Locate the cell with the specified text and output its [x, y] center coordinate. 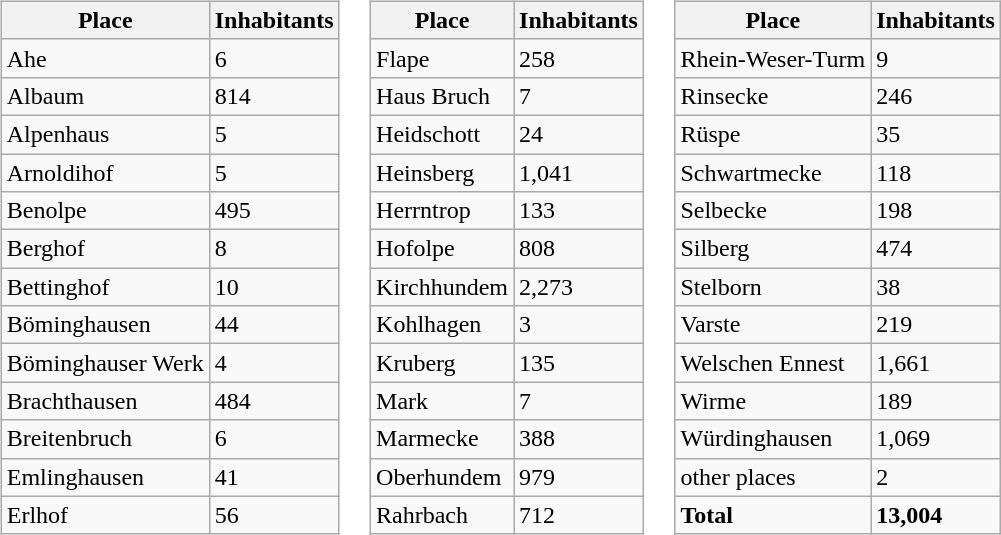
Kruberg [442, 363]
44 [274, 325]
Albaum [105, 96]
Total [773, 515]
13,004 [936, 515]
Kirchhundem [442, 287]
Rhein-Weser-Turm [773, 58]
Stelborn [773, 287]
258 [579, 58]
Brachthausen [105, 401]
Varste [773, 325]
2 [936, 477]
3 [579, 325]
Herrntrop [442, 211]
38 [936, 287]
1,041 [579, 173]
198 [936, 211]
814 [274, 96]
Flape [442, 58]
9 [936, 58]
8 [274, 249]
Oberhundem [442, 477]
495 [274, 211]
246 [936, 96]
24 [579, 134]
808 [579, 249]
10 [274, 287]
135 [579, 363]
other places [773, 477]
Emlinghausen [105, 477]
Welschen Ennest [773, 363]
Silberg [773, 249]
35 [936, 134]
219 [936, 325]
474 [936, 249]
Arnoldihof [105, 173]
56 [274, 515]
Marmecke [442, 439]
118 [936, 173]
41 [274, 477]
Böminghauser Werk [105, 363]
Berghof [105, 249]
Heinsberg [442, 173]
133 [579, 211]
Bettinghof [105, 287]
Haus Bruch [442, 96]
Rahrbach [442, 515]
Rinsecke [773, 96]
Selbecke [773, 211]
Ahe [105, 58]
1,661 [936, 363]
Benolpe [105, 211]
Breitenbruch [105, 439]
Böminghausen [105, 325]
Hofolpe [442, 249]
Mark [442, 401]
189 [936, 401]
979 [579, 477]
Wirme [773, 401]
484 [274, 401]
1,069 [936, 439]
4 [274, 363]
Heidschott [442, 134]
2,273 [579, 287]
Alpenhaus [105, 134]
Schwartmecke [773, 173]
Rüspe [773, 134]
Würdinghausen [773, 439]
Kohlhagen [442, 325]
712 [579, 515]
388 [579, 439]
Erlhof [105, 515]
